Return [x, y] of the center of cell containing provided text 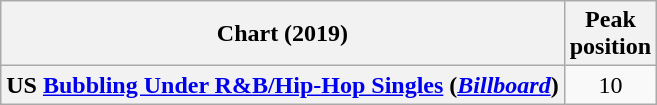
US Bubbling Under R&B/Hip-Hop Singles (Billboard) [282, 85]
Chart (2019) [282, 34]
10 [610, 85]
Peakposition [610, 34]
